Identify which cell holds the provided text, then report its (x, y) central coordinate. 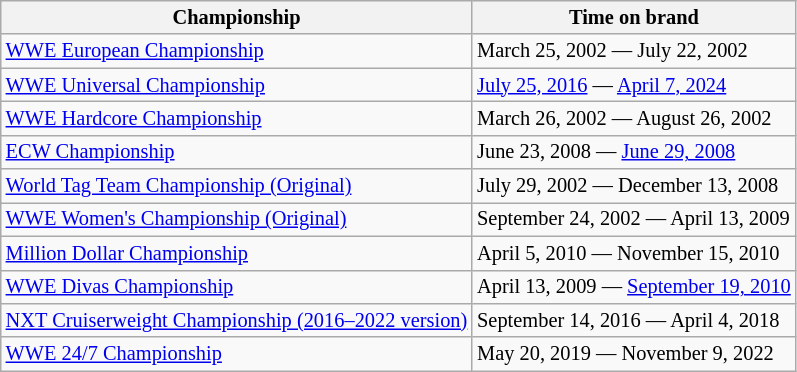
September 24, 2002 — April 13, 2009 (634, 219)
July 25, 2016 — April 7, 2024 (634, 85)
July 29, 2002 — December 13, 2008 (634, 186)
WWE Hardcore Championship (236, 118)
April 13, 2009 — September 19, 2010 (634, 287)
Time on brand (634, 17)
WWE Divas Championship (236, 287)
May 20, 2019 — November 9, 2022 (634, 354)
WWE Women's Championship (Original) (236, 219)
WWE Universal Championship (236, 85)
April 5, 2010 — November 15, 2010 (634, 253)
September 14, 2016 — April 4, 2018 (634, 320)
NXT Cruiserweight Championship (2016–2022 version) (236, 320)
June 23, 2008 — June 29, 2008 (634, 152)
World Tag Team Championship (Original) (236, 186)
March 25, 2002 — July 22, 2002 (634, 51)
Million Dollar Championship (236, 253)
March 26, 2002 — August 26, 2002 (634, 118)
Championship (236, 17)
WWE European Championship (236, 51)
WWE 24/7 Championship (236, 354)
ECW Championship (236, 152)
